Extract the [X, Y] coordinate from the center of the cell holding the provided text.  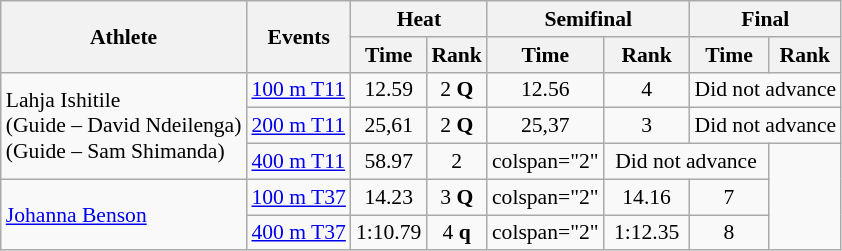
14.23 [388, 197]
4 q [456, 233]
12.59 [388, 90]
25,37 [546, 126]
Semifinal [588, 19]
14.16 [647, 197]
Events [298, 36]
Final [766, 19]
Athlete [124, 36]
Johanna Benson [124, 214]
400 m T11 [298, 162]
100 m T37 [298, 197]
1:12.35 [647, 233]
3 Q [456, 197]
400 m T37 [298, 233]
100 m T11 [298, 90]
200 m T11 [298, 126]
58.97 [388, 162]
2 [456, 162]
12.56 [546, 90]
8 [730, 233]
25,61 [388, 126]
1:10.79 [388, 233]
7 [730, 197]
Lahja Ishitile(Guide – David Ndeilenga)(Guide – Sam Shimanda) [124, 126]
4 [647, 90]
Heat [419, 19]
3 [647, 126]
